Determine the [x, y] coordinate at the center of the cell enclosing the given text.  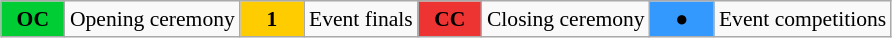
Closing ceremony [566, 19]
1 [272, 19]
Opening ceremony [152, 19]
Event competitions [802, 19]
● [682, 19]
CC [450, 19]
Event finals [361, 19]
OC [33, 19]
